Identify which cell holds the provided text, then report its (x, y) central coordinate. 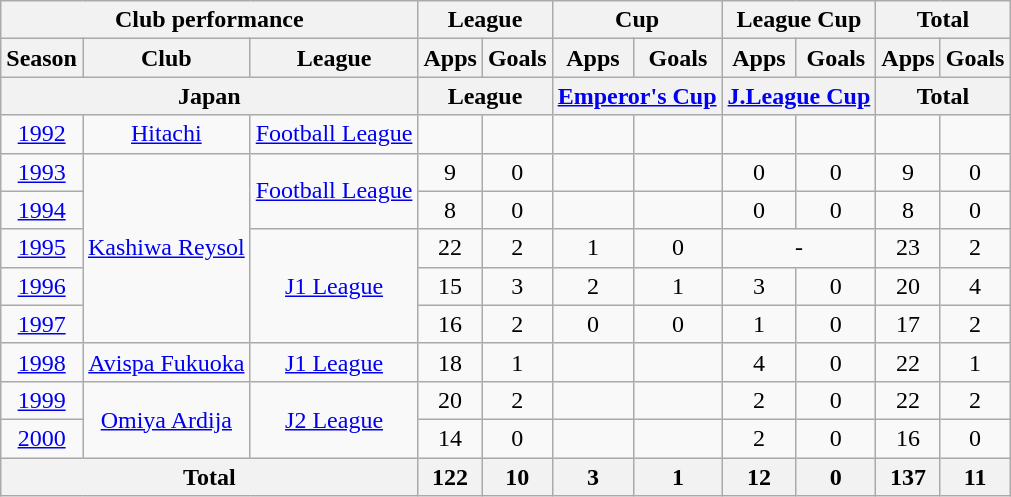
1994 (42, 210)
Avispa Fukuoka (166, 362)
Club performance (210, 20)
Season (42, 58)
23 (908, 248)
1995 (42, 248)
1997 (42, 324)
15 (450, 286)
137 (908, 477)
10 (517, 477)
12 (759, 477)
1993 (42, 172)
- (799, 248)
2000 (42, 438)
1996 (42, 286)
17 (908, 324)
Emperor's Cup (637, 96)
Omiya Ardija (166, 419)
J.League Cup (799, 96)
1998 (42, 362)
Club (166, 58)
1999 (42, 400)
J2 League (334, 419)
122 (450, 477)
1992 (42, 134)
Hitachi (166, 134)
14 (450, 438)
11 (975, 477)
Cup (637, 20)
League Cup (799, 20)
Japan (210, 96)
Kashiwa Reysol (166, 248)
18 (450, 362)
